Output the (x, y) coordinate of the center of the cell containing the given text.  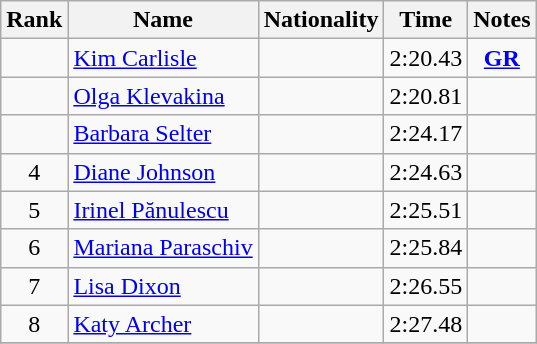
2:25.51 (426, 210)
Kim Carlisle (163, 58)
Diane Johnson (163, 172)
Olga Klevakina (163, 96)
2:20.43 (426, 58)
2:24.17 (426, 134)
7 (34, 286)
2:20.81 (426, 96)
Name (163, 20)
Notes (502, 20)
2:24.63 (426, 172)
Rank (34, 20)
4 (34, 172)
Mariana Paraschiv (163, 248)
5 (34, 210)
Barbara Selter (163, 134)
8 (34, 324)
2:26.55 (426, 286)
Lisa Dixon (163, 286)
Irinel Pănulescu (163, 210)
GR (502, 58)
Katy Archer (163, 324)
2:25.84 (426, 248)
2:27.48 (426, 324)
Time (426, 20)
6 (34, 248)
Nationality (321, 20)
